For the text-containing cell, return its midpoint in [X, Y] coordinate format. 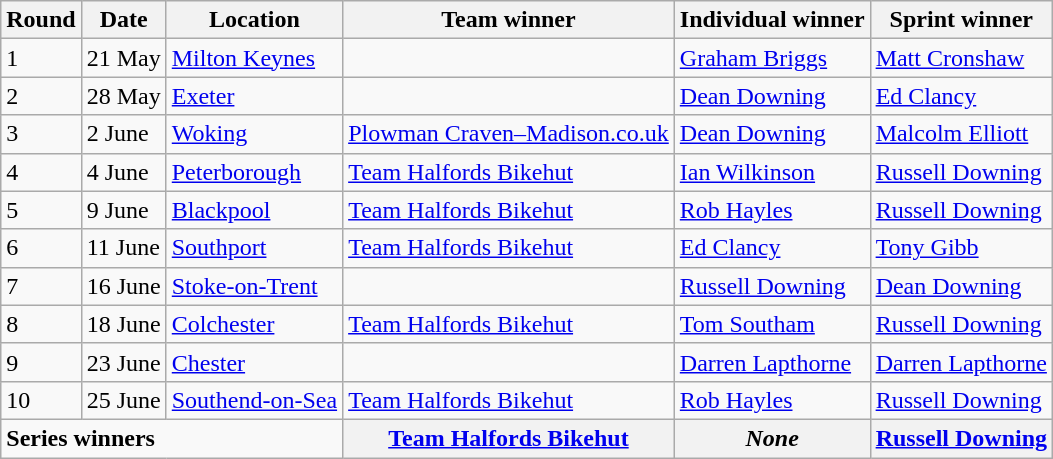
Sprint winner [961, 20]
Graham Briggs [772, 58]
Ian Wilkinson [772, 172]
Malcolm Elliott [961, 134]
8 [41, 324]
21 May [124, 58]
5 [41, 210]
Southport [254, 248]
Individual winner [772, 20]
2 [41, 96]
7 [41, 286]
Chester [254, 362]
Colchester [254, 324]
Woking [254, 134]
Southend-on-Sea [254, 400]
6 [41, 248]
10 [41, 400]
3 [41, 134]
2 June [124, 134]
Location [254, 20]
18 June [124, 324]
1 [41, 58]
Tom Southam [772, 324]
None [772, 438]
16 June [124, 286]
9 [41, 362]
Blackpool [254, 210]
Plowman Craven–Madison.co.uk [509, 134]
Tony Gibb [961, 248]
9 June [124, 210]
Stoke-on-Trent [254, 286]
23 June [124, 362]
Matt Cronshaw [961, 58]
4 [41, 172]
Team winner [509, 20]
28 May [124, 96]
Date [124, 20]
Milton Keynes [254, 58]
4 June [124, 172]
25 June [124, 400]
Exeter [254, 96]
Peterborough [254, 172]
11 June [124, 248]
Round [41, 20]
Series winners [172, 438]
